Extract the (X, Y) coordinate from the center of the cell holding the provided text.  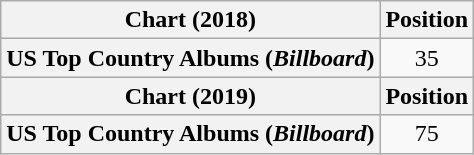
75 (427, 134)
35 (427, 58)
Chart (2019) (190, 96)
Chart (2018) (190, 20)
